Search for the cell housing the specified text and yield its [x, y] center coordinate. 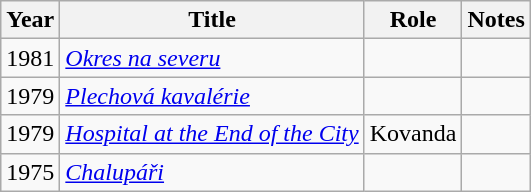
Notes [496, 20]
Okres na severu [212, 58]
Plechová kavalérie [212, 96]
Title [212, 20]
Year [30, 20]
Hospital at the End of the City [212, 134]
1981 [30, 58]
Role [413, 20]
1975 [30, 172]
Kovanda [413, 134]
Chalupáři [212, 172]
